Extract the (X, Y) coordinate from the center of the cell holding the provided text.  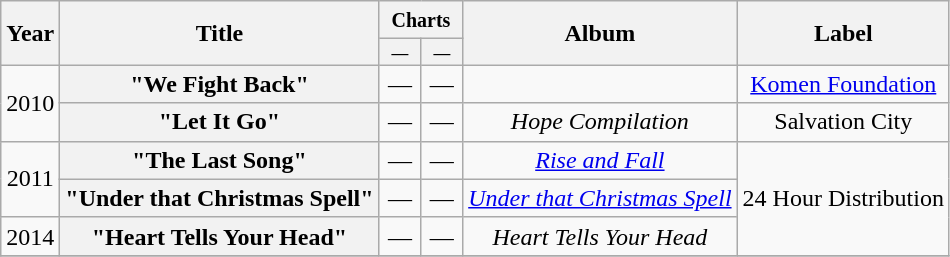
24 Hour Distribution (843, 198)
Rise and Fall (600, 160)
Label (843, 33)
Title (220, 33)
Under that Christmas Spell (600, 198)
"Under that Christmas Spell" (220, 198)
Album (600, 33)
Heart Tells Your Head (600, 236)
Salvation City (843, 122)
Charts (421, 20)
Year (30, 33)
"Let It Go" (220, 122)
"We Fight Back" (220, 84)
Hope Compilation (600, 122)
2011 (30, 179)
2014 (30, 236)
2010 (30, 103)
"Heart Tells Your Head" (220, 236)
Komen Foundation (843, 84)
"The Last Song" (220, 160)
